Output the (x, y) coordinate of the center of the cell containing the given text.  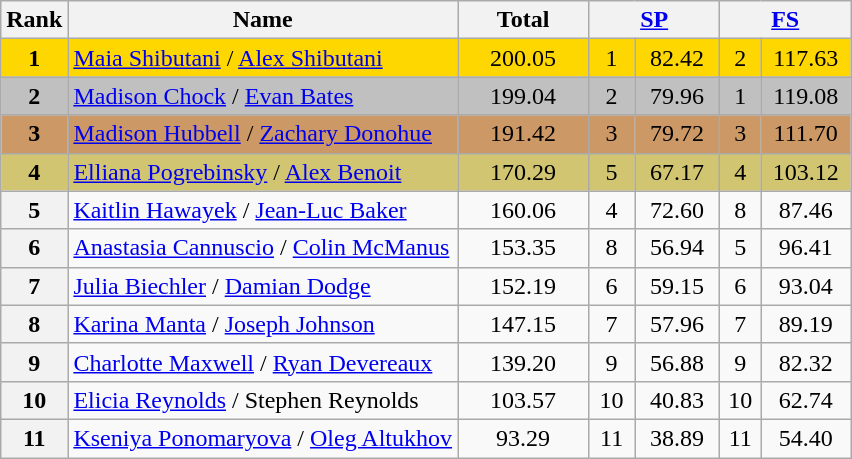
FS (786, 20)
59.15 (678, 286)
147.15 (524, 324)
57.96 (678, 324)
Charlotte Maxwell / Ryan Devereaux (263, 362)
160.06 (524, 210)
79.96 (678, 96)
Total (524, 20)
152.19 (524, 286)
79.72 (678, 134)
SP (654, 20)
139.20 (524, 362)
67.17 (678, 172)
89.19 (806, 324)
54.40 (806, 438)
38.89 (678, 438)
72.60 (678, 210)
Name (263, 20)
Madison Hubbell / Zachary Donohue (263, 134)
170.29 (524, 172)
Maia Shibutani / Alex Shibutani (263, 58)
82.32 (806, 362)
96.41 (806, 248)
Anastasia Cannuscio / Colin McManus (263, 248)
117.63 (806, 58)
56.88 (678, 362)
Madison Chock / Evan Bates (263, 96)
191.42 (524, 134)
56.94 (678, 248)
62.74 (806, 400)
103.57 (524, 400)
Elliana Pogrebinsky / Alex Benoit (263, 172)
93.04 (806, 286)
40.83 (678, 400)
82.42 (678, 58)
Kseniya Ponomaryova / Oleg Altukhov (263, 438)
111.70 (806, 134)
153.35 (524, 248)
Julia Biechler / Damian Dodge (263, 286)
Karina Manta / Joseph Johnson (263, 324)
93.29 (524, 438)
Elicia Reynolds / Stephen Reynolds (263, 400)
199.04 (524, 96)
Kaitlin Hawayek / Jean-Luc Baker (263, 210)
87.46 (806, 210)
119.08 (806, 96)
Rank (34, 20)
103.12 (806, 172)
200.05 (524, 58)
